Identify which cell holds the provided text, then report its (X, Y) central coordinate. 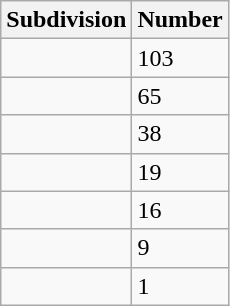
16 (180, 210)
38 (180, 134)
65 (180, 96)
Number (180, 20)
Subdivision (66, 20)
19 (180, 172)
103 (180, 58)
9 (180, 248)
1 (180, 286)
